Extract the [x, y] coordinate from the center of the cell holding the provided text.  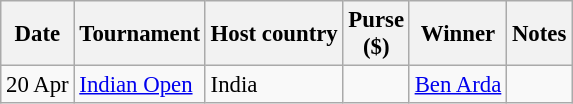
Notes [540, 34]
India [274, 85]
Winner [458, 34]
Tournament [140, 34]
Ben Arda [458, 85]
Indian Open [140, 85]
Date [38, 34]
Host country [274, 34]
Purse($) [376, 34]
20 Apr [38, 85]
